Return the [X, Y] coordinate for the center point of the cell that contains the specified text.  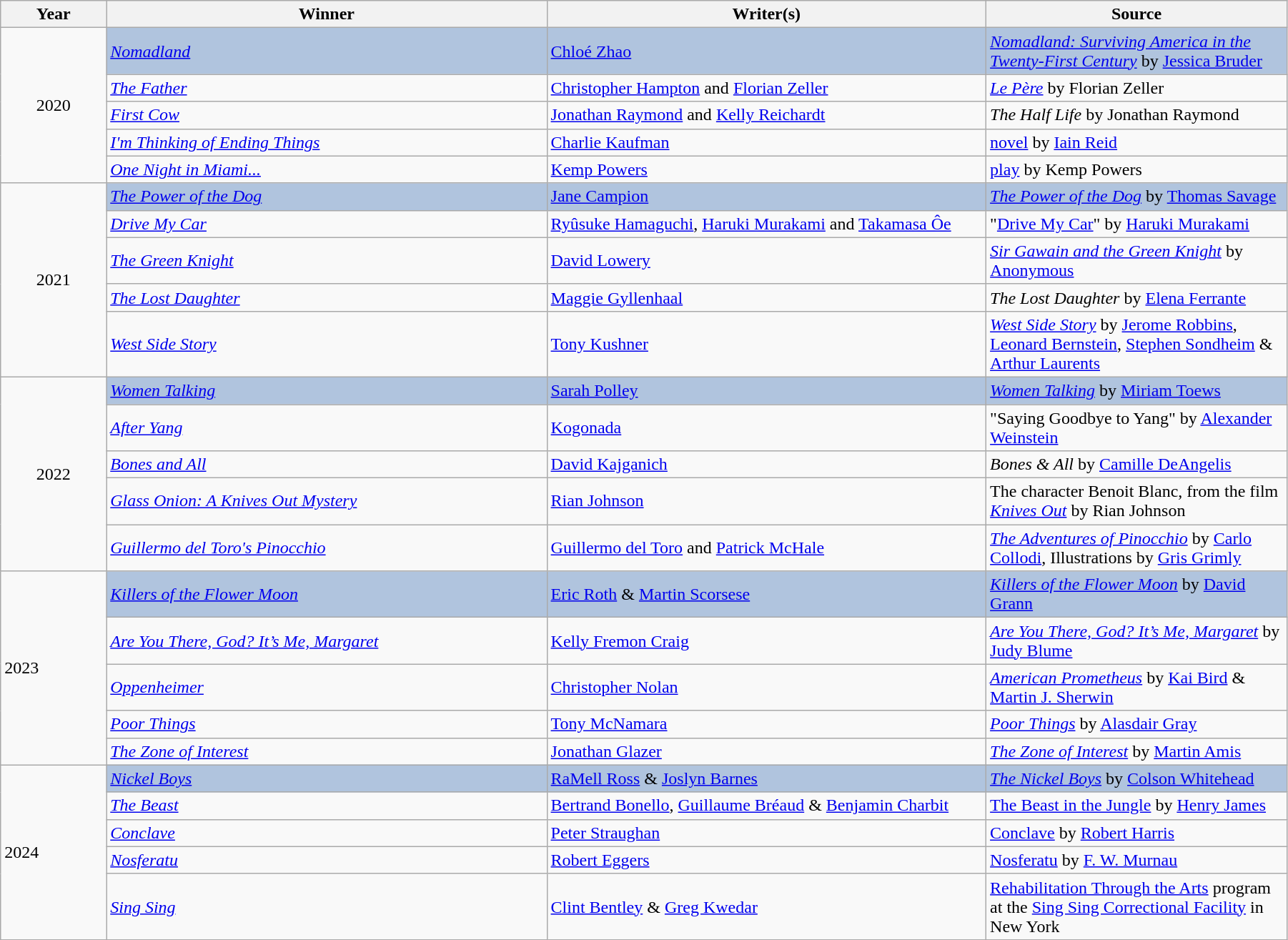
Drive My Car [327, 224]
Christopher Nolan [766, 688]
Tony Kushner [766, 344]
Poor Things [327, 724]
Nomadland [327, 51]
The Father [327, 88]
Nosferatu by F. W. Murnau [1136, 860]
Are You There, God? It’s Me, Margaret [327, 640]
Sir Gawain and the Green Knight by Anonymous [1136, 260]
Rian Johnson [766, 502]
Eric Roth & Martin Scorsese [766, 595]
Kemp Powers [766, 169]
play by Kemp Powers [1136, 169]
Guillermo del Toro's Pinocchio [327, 548]
Bertrand Bonello, Guillaume Bréaud & Benjamin Charbit [766, 806]
The Adventures of Pinocchio by Carlo Collodi, Illustrations by Gris Grimly [1136, 548]
One Night in Miami... [327, 169]
RaMell Ross & Joslyn Barnes [766, 778]
Killers of the Flower Moon by David Grann [1136, 595]
American Prometheus by Kai Bird & Martin J. Sherwin [1136, 688]
Peter Straughan [766, 833]
West Side Story by Jerome Robbins, Leonard Bernstein, Stephen Sondheim & Arthur Laurents [1136, 344]
Le Père by Florian Zeller [1136, 88]
The Beast [327, 806]
The Nickel Boys by Colson Whitehead [1136, 778]
2024 [54, 852]
Writer(s) [766, 14]
2021 [54, 280]
Sarah Polley [766, 390]
Maggie Gyllenhaal [766, 297]
Nomadland: Surviving America in the Twenty-First Century by Jessica Bruder [1136, 51]
Tony McNamara [766, 724]
West Side Story [327, 344]
2022 [54, 473]
Bones & All by Camille DeAngelis [1136, 465]
2023 [54, 668]
Poor Things by Alasdair Gray [1136, 724]
I'm Thinking of Ending Things [327, 142]
The Zone of Interest by Martin Amis [1136, 751]
"Saying Goodbye to Yang" by Alexander Weinstein [1136, 427]
2020 [54, 106]
David Kajganich [766, 465]
novel by Iain Reid [1136, 142]
Year [54, 14]
Conclave [327, 833]
The Power of the Dog by Thomas Savage [1136, 197]
The Green Knight [327, 260]
Are You There, God? It’s Me, Margaret by Judy Blume [1136, 640]
David Lowery [766, 260]
Charlie Kaufman [766, 142]
Source [1136, 14]
Jonathan Raymond and Kelly Reichardt [766, 115]
Conclave by Robert Harris [1136, 833]
After Yang [327, 427]
First Cow [327, 115]
Women Talking [327, 390]
The Zone of Interest [327, 751]
The Half Life by Jonathan Raymond [1136, 115]
The Power of the Dog [327, 197]
Christopher Hampton and Florian Zeller [766, 88]
Women Talking by Miriam Toews [1136, 390]
The Lost Daughter by Elena Ferrante [1136, 297]
Robert Eggers [766, 860]
Jonathan Glazer [766, 751]
The character Benoit Blanc, from the film Knives Out by Rian Johnson [1136, 502]
Winner [327, 14]
Kelly Fremon Craig [766, 640]
"Drive My Car" by Haruki Murakami [1136, 224]
Rehabilitation Through the Arts program at the Sing Sing Correctional Facility in New York [1136, 906]
Nickel Boys [327, 778]
Bones and All [327, 465]
Jane Campion [766, 197]
Nosferatu [327, 860]
Chloé Zhao [766, 51]
Kogonada [766, 427]
Clint Bentley & Greg Kwedar [766, 906]
Sing Sing [327, 906]
Oppenheimer [327, 688]
Ryûsuke Hamaguchi, Haruki Murakami and Takamasa Ôe [766, 224]
The Lost Daughter [327, 297]
Glass Onion: A Knives Out Mystery [327, 502]
Guillermo del Toro and Patrick McHale [766, 548]
The Beast in the Jungle by Henry James [1136, 806]
Killers of the Flower Moon [327, 595]
